For the text-containing cell, return its midpoint in [x, y] coordinate format. 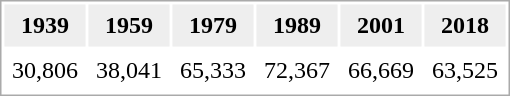
2018 [464, 25]
1959 [128, 25]
72,367 [296, 71]
2001 [380, 25]
1989 [296, 25]
63,525 [464, 71]
1979 [212, 25]
38,041 [128, 71]
1939 [44, 25]
66,669 [380, 71]
30,806 [44, 71]
65,333 [212, 71]
